Find where the given text appears and provide that cell's center as (x, y) coordinate. 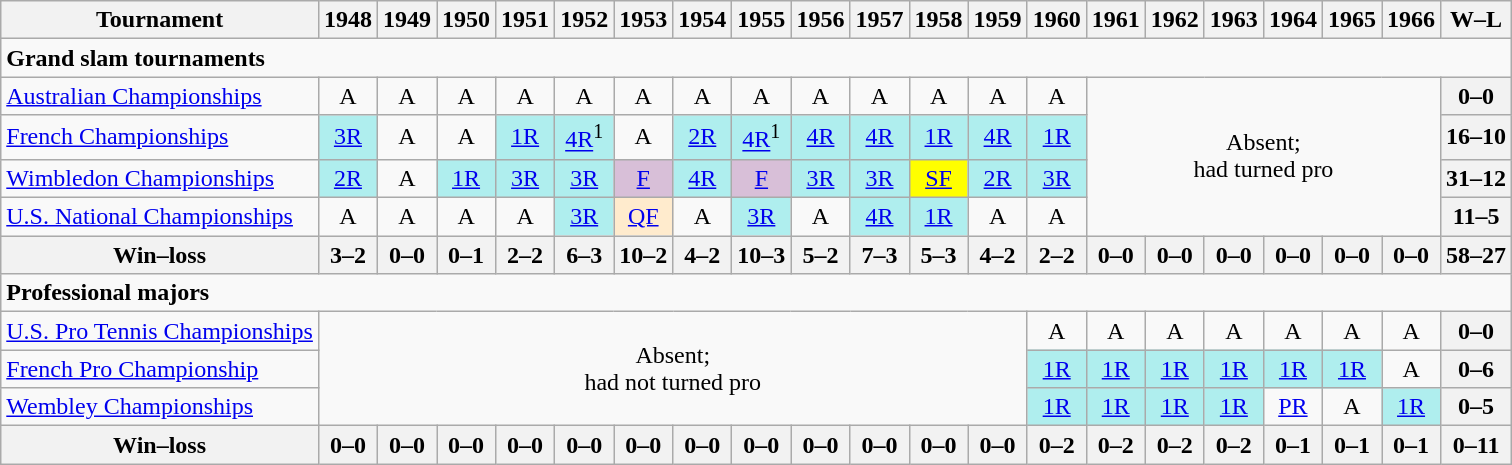
6–3 (584, 255)
1954 (702, 20)
QF (644, 217)
1958 (938, 20)
1950 (466, 20)
1956 (820, 20)
31–12 (1476, 178)
11–5 (1476, 217)
1962 (1174, 20)
7–3 (880, 255)
W–L (1476, 20)
Absent;had not turned pro (672, 369)
1955 (762, 20)
U.S. National Championships (160, 217)
1959 (998, 20)
10–3 (762, 255)
Grand slam tournaments (756, 58)
3–2 (348, 255)
French Pro Championship (160, 369)
16–10 (1476, 138)
Absent;had turned pro (1263, 156)
Wimbledon Championships (160, 178)
0–6 (1476, 369)
1951 (526, 20)
1957 (880, 20)
1953 (644, 20)
1963 (1234, 20)
1960 (1056, 20)
French Championships (160, 138)
Professional majors (756, 293)
1964 (1292, 20)
Australian Championships (160, 96)
PR (1292, 407)
1949 (406, 20)
SF (938, 178)
1966 (1412, 20)
0–5 (1476, 407)
Tournament (160, 20)
5–3 (938, 255)
U.S. Pro Tennis Championships (160, 331)
10–2 (644, 255)
0–11 (1476, 445)
1965 (1352, 20)
1952 (584, 20)
1948 (348, 20)
5–2 (820, 255)
1961 (1116, 20)
58–27 (1476, 255)
Wembley Championships (160, 407)
